For the text-containing cell, return its midpoint in (x, y) coordinate format. 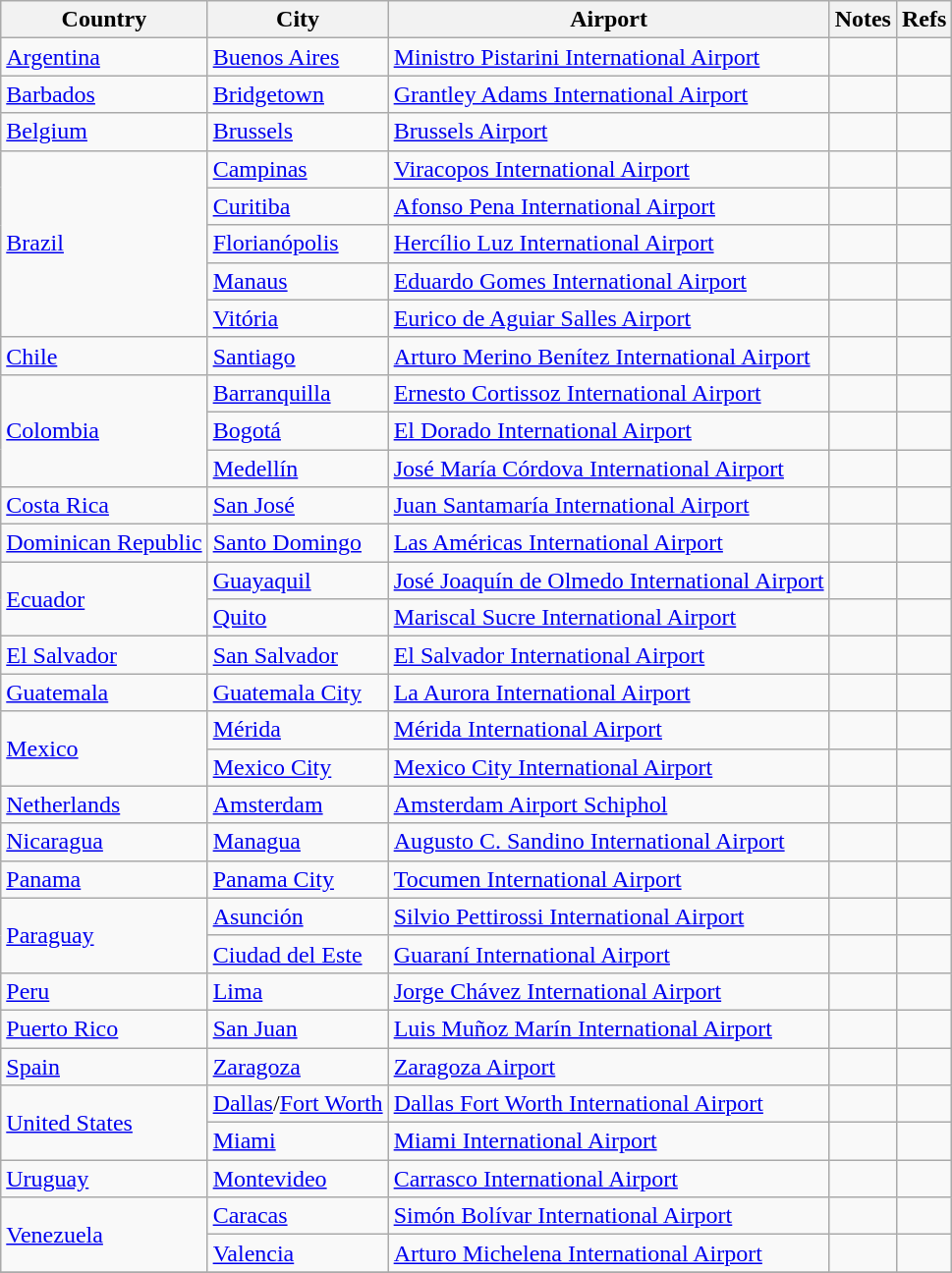
José María Córdova International Airport (609, 469)
Caracas (298, 1216)
United States (104, 1123)
Paraguay (104, 935)
Hercílio Luz International Airport (609, 244)
Refs (924, 20)
Zaragoza Airport (609, 1066)
Brussels (298, 132)
Medellín (298, 469)
Silvio Pettirossi International Airport (609, 916)
Airport (609, 20)
Puerto Rico (104, 1028)
Buenos Aires (298, 57)
Belgium (104, 132)
Venezuela (104, 1235)
Guaraní International Airport (609, 954)
El Salvador International Airport (609, 655)
Dallas Fort Worth International Airport (609, 1104)
Peru (104, 991)
Ecuador (104, 599)
Bridgetown (298, 94)
Mariscal Sucre International Airport (609, 618)
Barbados (104, 94)
Grantley Adams International Airport (609, 94)
Panama (104, 879)
Zaragoza (298, 1066)
Miami International Airport (609, 1141)
Arturo Michelena International Airport (609, 1253)
Nicaragua (104, 842)
Jorge Chávez International Airport (609, 991)
City (298, 20)
Guatemala (104, 692)
Costa Rica (104, 506)
Amsterdam (298, 804)
Manaus (298, 281)
Managua (298, 842)
El Salvador (104, 655)
Curitiba (298, 206)
Augusto C. Sandino International Airport (609, 842)
Juan Santamaría International Airport (609, 506)
Carrasco International Airport (609, 1179)
Amsterdam Airport Schiphol (609, 804)
Notes (863, 20)
Eurico de Aguiar Salles Airport (609, 318)
Bogotá (298, 430)
El Dorado International Airport (609, 430)
Mérida (298, 730)
Lima (298, 991)
Las Américas International Airport (609, 543)
Guayaquil (298, 581)
San José (298, 506)
La Aurora International Airport (609, 692)
Mexico City International Airport (609, 767)
Afonso Pena International Airport (609, 206)
Viracopos International Airport (609, 169)
Santo Domingo (298, 543)
Mexico (104, 748)
Country (104, 20)
Guatemala City (298, 692)
Colombia (104, 430)
Ernesto Cortissoz International Airport (609, 393)
Campinas (298, 169)
Santiago (298, 356)
Chile (104, 356)
Mexico City (298, 767)
Florianópolis (298, 244)
Montevideo (298, 1179)
Brazil (104, 244)
Valencia (298, 1253)
Miami (298, 1141)
Netherlands (104, 804)
Argentina (104, 57)
Uruguay (104, 1179)
Asunción (298, 916)
Ministro Pistarini International Airport (609, 57)
Spain (104, 1066)
Dominican Republic (104, 543)
Dallas/Fort Worth (298, 1104)
Simón Bolívar International Airport (609, 1216)
Mérida International Airport (609, 730)
Barranquilla (298, 393)
Arturo Merino Benítez International Airport (609, 356)
Quito (298, 618)
José Joaquín de Olmedo International Airport (609, 581)
Luis Muñoz Marín International Airport (609, 1028)
Eduardo Gomes International Airport (609, 281)
Brussels Airport (609, 132)
Vitória (298, 318)
San Salvador (298, 655)
Panama City (298, 879)
San Juan (298, 1028)
Ciudad del Este (298, 954)
Tocumen International Airport (609, 879)
